Detect which cell encompasses the target text, then output its [x, y] center coordinate. 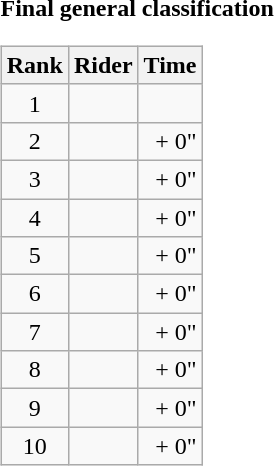
Rank [34, 65]
9 [34, 408]
1 [34, 103]
3 [34, 179]
7 [34, 332]
8 [34, 370]
4 [34, 217]
6 [34, 294]
10 [34, 446]
5 [34, 256]
2 [34, 141]
Time [170, 65]
Rider [103, 65]
